Identify which cell holds the provided text, then report its [x, y] central coordinate. 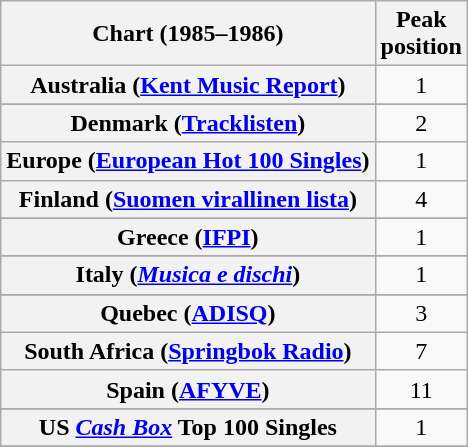
Finland (Suomen virallinen lista) [188, 199]
Chart (1985–1986) [188, 34]
2 [421, 123]
Australia (Kent Music Report) [188, 85]
US Cash Box Top 100 Singles [188, 427]
11 [421, 389]
4 [421, 199]
South Africa (Springbok Radio) [188, 351]
Europe (European Hot 100 Singles) [188, 161]
Peakposition [421, 34]
Spain (AFYVE) [188, 389]
Quebec (ADISQ) [188, 313]
3 [421, 313]
7 [421, 351]
Italy (Musica e dischi) [188, 275]
Greece (IFPI) [188, 237]
Denmark (Tracklisten) [188, 123]
